Locate the cell with the specified text and output its [X, Y] center coordinate. 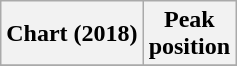
Peakposition [189, 34]
Chart (2018) [72, 34]
